Output the (X, Y) coordinate of the center of the cell containing the given text.  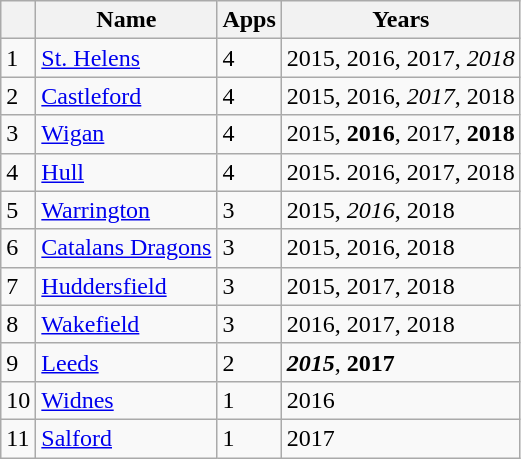
Wakefield (126, 324)
2015. 2016, 2017, 2018 (400, 172)
Huddersfield (126, 286)
Hull (126, 172)
5 (18, 210)
2015, 2017 (400, 362)
6 (18, 248)
8 (18, 324)
Castleford (126, 96)
Salford (126, 438)
2016, 2017, 2018 (400, 324)
2015, 2017, 2018 (400, 286)
Widnes (126, 400)
Catalans Dragons (126, 248)
11 (18, 438)
Leeds (126, 362)
Years (400, 20)
7 (18, 286)
2016 (400, 400)
St. Helens (126, 58)
Apps (249, 20)
9 (18, 362)
2017 (400, 438)
Wigan (126, 134)
Name (126, 20)
10 (18, 400)
Warrington (126, 210)
